Search for the cell housing the specified text and yield its [X, Y] center coordinate. 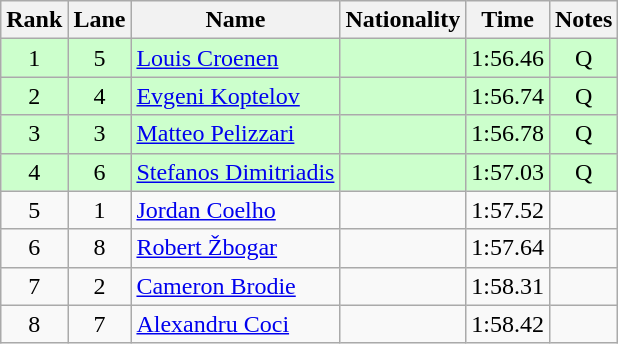
Nationality [403, 20]
Stefanos Dimitriadis [236, 172]
Evgeni Koptelov [236, 96]
1:56.46 [508, 58]
Time [508, 20]
1:58.31 [508, 286]
Cameron Brodie [236, 286]
Lane [100, 20]
1:57.52 [508, 210]
Notes [583, 20]
Matteo Pelizzari [236, 134]
1:56.78 [508, 134]
Rank [34, 20]
1:58.42 [508, 324]
1:57.03 [508, 172]
Jordan Coelho [236, 210]
Name [236, 20]
Alexandru Coci [236, 324]
1:57.64 [508, 248]
Robert Žbogar [236, 248]
1:56.74 [508, 96]
Louis Croenen [236, 58]
